From the cell containing the given text, extract its center point as [x, y] coordinate. 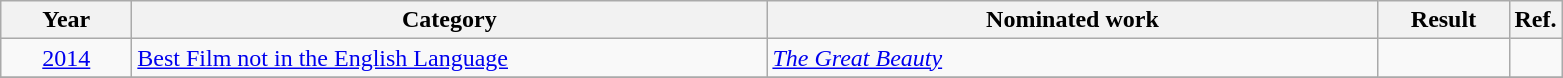
Nominated work [1072, 20]
Category [450, 20]
2014 [66, 58]
Best Film not in the English Language [450, 58]
The Great Beauty [1072, 58]
Year [66, 20]
Ref. [1536, 20]
Result [1444, 20]
